Find where the given text appears and provide that cell's center as [X, Y] coordinate. 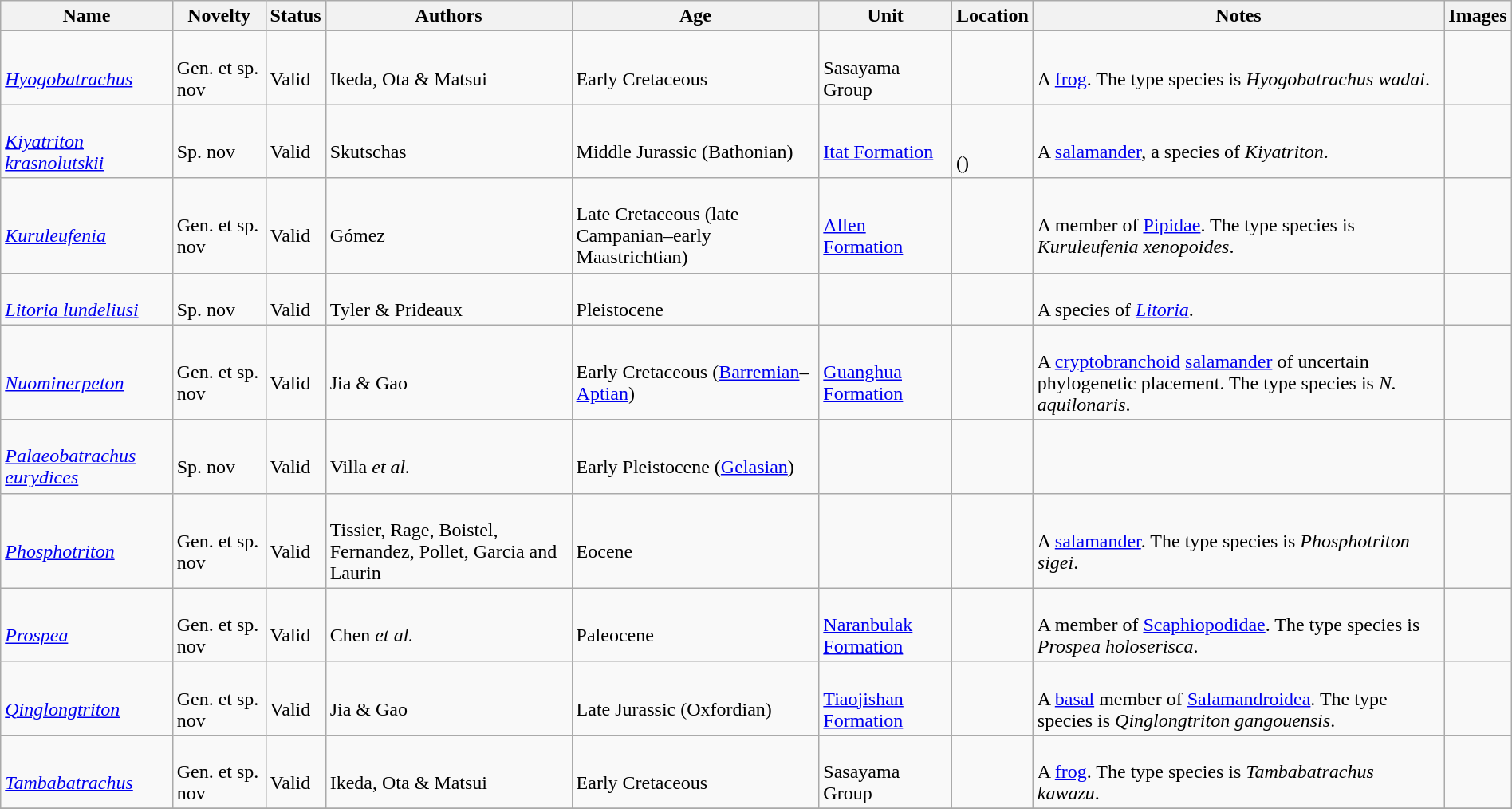
Guanghua Formation [885, 372]
Palaeobatrachus eurydices [86, 456]
Status [295, 16]
A salamander, a species of Kiyatriton. [1238, 141]
Kiyatriton krasnolutskii [86, 141]
Phosphotriton [86, 541]
Allen Formation [885, 225]
Villa et al. [448, 456]
Tambabatrachus [86, 772]
A salamander. The type species is Phosphotriton sigei. [1238, 541]
Authors [448, 16]
Nuominerpeton [86, 372]
A cryptobranchoid salamander of uncertain phylogenetic placement. The type species is N. aquilonaris. [1238, 372]
A frog. The type species is Tambabatrachus kawazu. [1238, 772]
Litoria lundeliusi [86, 298]
Early Cretaceous (Barremian–Aptian) [695, 372]
A member of Scaphiopodidae. The type species is Prospea holoserisca. [1238, 625]
Hyogobatrachus [86, 68]
Chen et al. [448, 625]
Unit [885, 16]
() [993, 141]
Eocene [695, 541]
A species of Litoria. [1238, 298]
Tiaojishan Formation [885, 698]
Middle Jurassic (Bathonian) [695, 141]
Novelty [219, 16]
Notes [1238, 16]
Location [993, 16]
A frog. The type species is Hyogobatrachus wadai. [1238, 68]
Itat Formation [885, 141]
Skutschas [448, 141]
Images [1478, 16]
Kuruleufenia [86, 225]
Gómez [448, 225]
Name [86, 16]
Tyler & Prideaux [448, 298]
Age [695, 16]
Late Cretaceous (late Campanian–early Maastrichtian) [695, 225]
Late Jurassic (Oxfordian) [695, 698]
A member of Pipidae. The type species is Kuruleufenia xenopoides. [1238, 225]
Early Pleistocene (Gelasian) [695, 456]
A basal member of Salamandroidea. The type species is Qinglongtriton gangouensis. [1238, 698]
Tissier, Rage, Boistel, Fernandez, Pollet, Garcia and Laurin [448, 541]
Pleistocene [695, 298]
Qinglongtriton [86, 698]
Paleocene [695, 625]
Prospea [86, 625]
Naranbulak Formation [885, 625]
